Search for the cell housing the specified text and yield its [x, y] center coordinate. 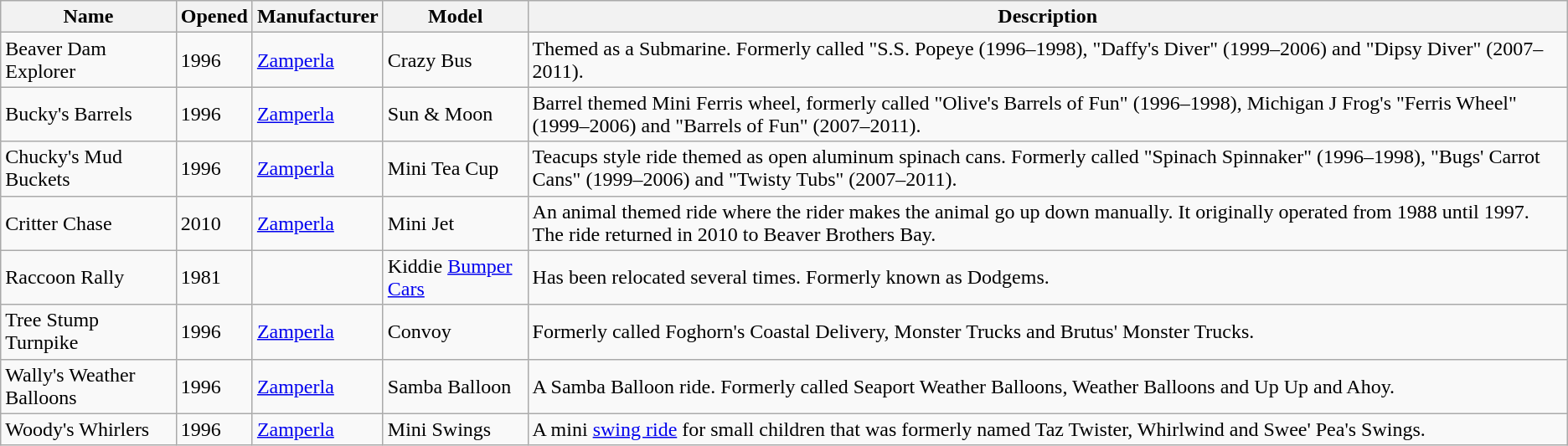
Mini Swings [456, 429]
Raccoon Rally [89, 278]
Name [89, 17]
Has been relocated several times. Formerly known as Dodgems. [1047, 278]
Formerly called Foghorn's Coastal Delivery, Monster Trucks and Brutus' Monster Trucks. [1047, 331]
1981 [214, 278]
Convoy [456, 331]
Sun & Moon [456, 114]
Kiddie Bumper Cars [456, 278]
Tree Stump Turnpike [89, 331]
Wally's Weather Balloons [89, 387]
A mini swing ride for small children that was formerly named Taz Twister, Whirlwind and Swee' Pea's Swings. [1047, 429]
Mini Tea Cup [456, 169]
Opened [214, 17]
Samba Balloon [456, 387]
Description [1047, 17]
Crazy Bus [456, 60]
A Samba Balloon ride. Formerly called Seaport Weather Balloons, Weather Balloons and Up Up and Ahoy. [1047, 387]
Critter Chase [89, 223]
Themed as a Submarine. Formerly called "S.S. Popeye (1996–1998), "Daffy's Diver" (1999–2006) and "Dipsy Diver" (2007–2011). [1047, 60]
Mini Jet [456, 223]
Woody's Whirlers [89, 429]
2010 [214, 223]
Bucky's Barrels [89, 114]
Manufacturer [317, 17]
Chucky's Mud Buckets [89, 169]
Model [456, 17]
Beaver Dam Explorer [89, 60]
